Find where the given text appears and provide that cell's center as (X, Y) coordinate. 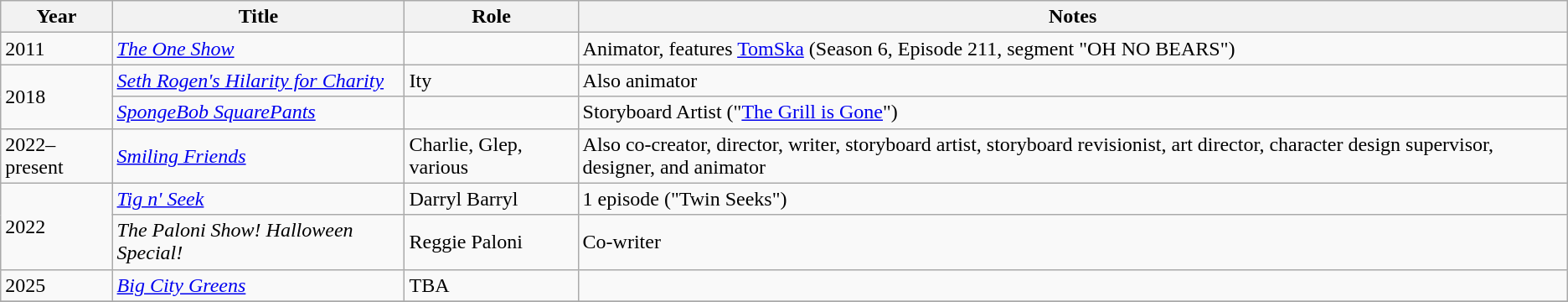
2022–present (57, 156)
Also co-creator, director, writer, storyboard artist, storyboard revisionist, art director, character design supervisor, designer, and animator (1072, 156)
1 episode ("Twin Seeks") (1072, 199)
Role (491, 17)
2025 (57, 285)
Notes (1072, 17)
The One Show (258, 49)
2018 (57, 96)
Year (57, 17)
TBA (491, 285)
2011 (57, 49)
Also animator (1072, 81)
SpongeBob SquarePants (258, 112)
Tig n' Seek (258, 199)
Seth Rogen's Hilarity for Charity (258, 81)
The Paloni Show! Halloween Special! (258, 242)
Co-writer (1072, 242)
Darryl Barryl (491, 199)
Reggie Paloni (491, 242)
Title (258, 17)
Storyboard Artist ("The Grill is Gone") (1072, 112)
Charlie, Glep, various (491, 156)
2022 (57, 226)
Ity (491, 81)
Animator, features TomSka (Season 6, Episode 211, segment "OH NO BEARS") (1072, 49)
Big City Greens (258, 285)
Smiling Friends (258, 156)
